Return the [X, Y] coordinate for the center point of the cell that contains the specified text.  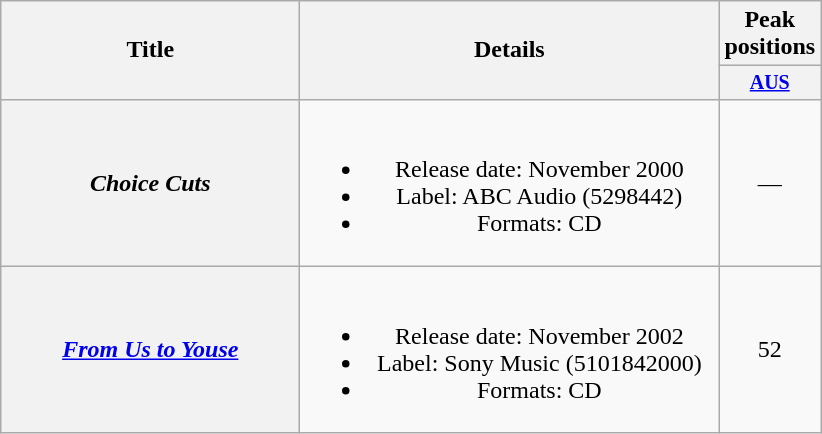
Peak positions [770, 34]
AUS [770, 82]
Title [150, 50]
From Us to Youse [150, 350]
52 [770, 350]
Release date: November 2000Label: ABC Audio (5298442)Formats: CD [510, 182]
Choice Cuts [150, 182]
— [770, 182]
Details [510, 50]
Release date: November 2002Label: Sony Music (5101842000)Formats: CD [510, 350]
